Pinpoint the cell where the given text exists, returning its (x, y) midpoint coordinate. 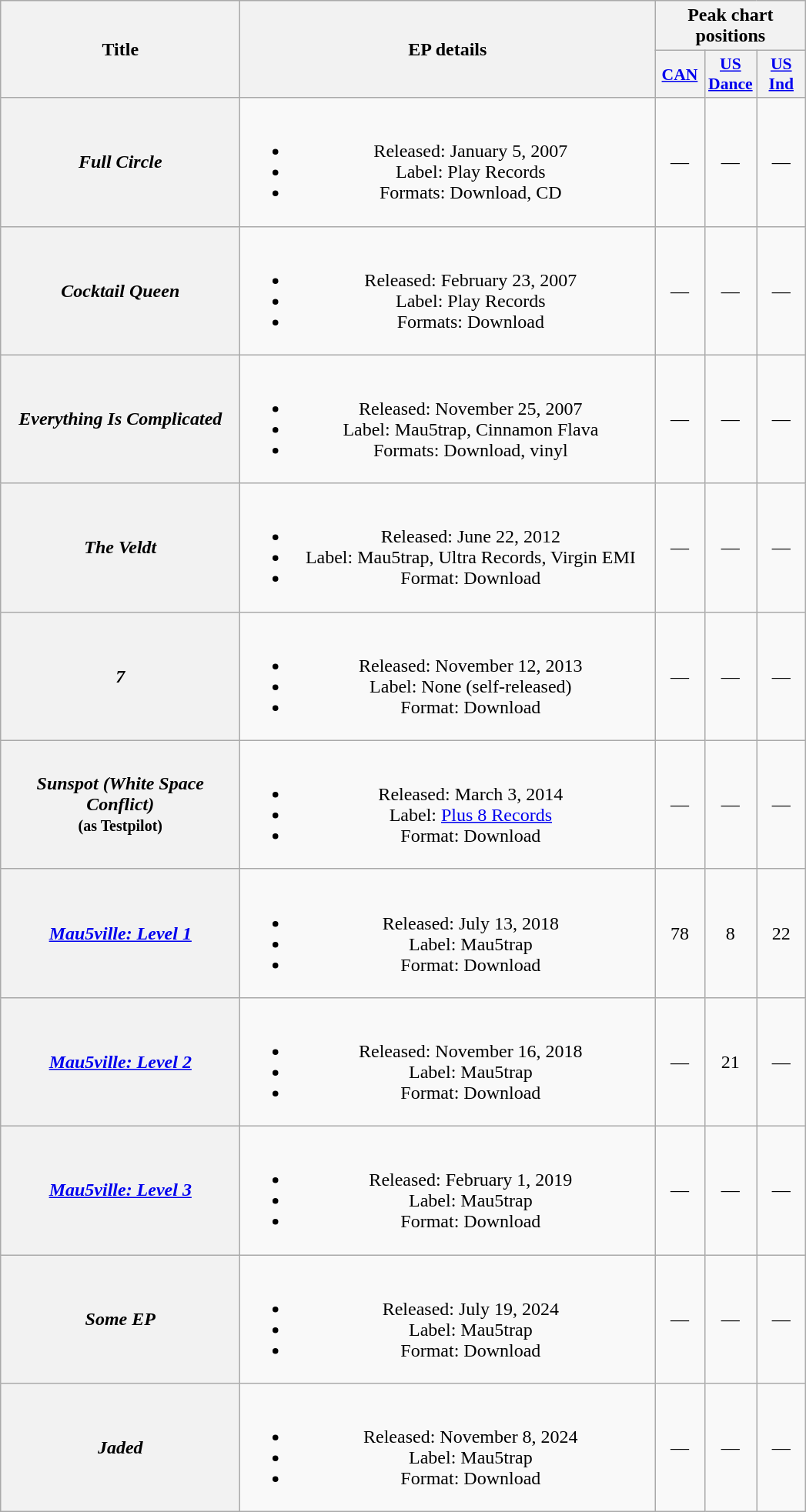
Mau5ville: Level 2 (120, 1062)
CAN (680, 74)
Released: February 23, 2007Label: Play RecordsFormats: Download (448, 291)
Everything Is Complicated (120, 419)
Released: November 8, 2024Label: Mau5trapFormat: Download (448, 1448)
Peak chart positions (731, 26)
Released: November 16, 2018Label: Mau5trapFormat: Download (448, 1062)
Full Circle (120, 162)
Released: July 13, 2018Label: Mau5trapFormat: Download (448, 933)
Mau5ville: Level 3 (120, 1190)
Jaded (120, 1448)
7 (120, 676)
Released: January 5, 2007Label: Play RecordsFormats: Download, CD (448, 162)
Released: February 1, 2019Label: Mau5trapFormat: Download (448, 1190)
The Veldt (120, 548)
Released: November 12, 2013Label: None (self-released)Format: Download (448, 676)
8 (731, 933)
Released: March 3, 2014Label: Plus 8 RecordsFormat: Download (448, 805)
Title (120, 49)
Released: June 22, 2012Label: Mau5trap, Ultra Records, Virgin EMIFormat: Download (448, 548)
Mau5ville: Level 1 (120, 933)
21 (731, 1062)
Released: November 25, 2007Label: Mau5trap, Cinnamon FlavaFormats: Download, vinyl (448, 419)
Sunspot (White Space Conflict)(as Testpilot) (120, 805)
Cocktail Queen (120, 291)
78 (680, 933)
EP details (448, 49)
USDance (731, 74)
Released: July 19, 2024Label: Mau5trapFormat: Download (448, 1319)
Some EP (120, 1319)
22 (781, 933)
USInd (781, 74)
